Determine the [x, y] coordinate at the center of the cell enclosing the given text.  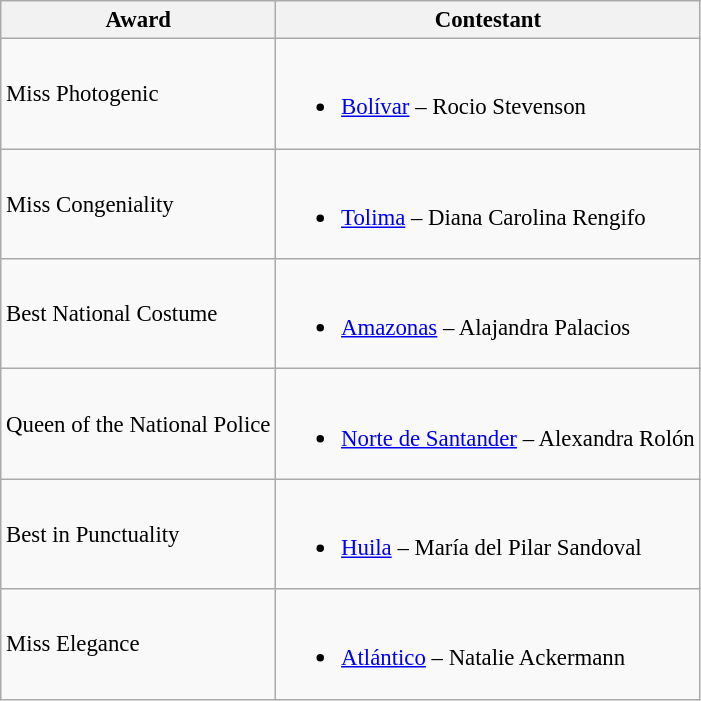
Miss Photogenic [138, 94]
Atlántico – Natalie Ackermann [488, 644]
Huila – María del Pilar Sandoval [488, 534]
Amazonas – Alajandra Palacios [488, 314]
Bolívar – Rocio Stevenson [488, 94]
Tolima – Diana Carolina Rengifo [488, 204]
Norte de Santander – Alexandra Rolón [488, 424]
Contestant [488, 20]
Best National Costume [138, 314]
Queen of the National Police [138, 424]
Best in Punctuality [138, 534]
Award [138, 20]
Miss Elegance [138, 644]
Miss Congeniality [138, 204]
